Return the [x, y] coordinate for the center point of the cell that contains the specified text.  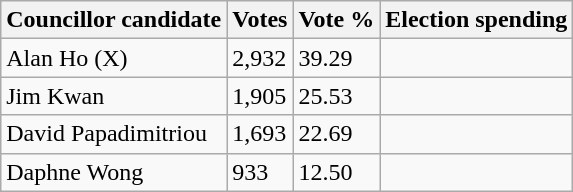
Councillor candidate [114, 20]
25.53 [336, 96]
1,905 [260, 96]
933 [260, 172]
Alan Ho (X) [114, 58]
Vote % [336, 20]
1,693 [260, 134]
Daphne Wong [114, 172]
Jim Kwan [114, 96]
39.29 [336, 58]
Votes [260, 20]
12.50 [336, 172]
22.69 [336, 134]
Election spending [476, 20]
David Papadimitriou [114, 134]
2,932 [260, 58]
